Pinpoint the cell where the given text exists, returning its (x, y) midpoint coordinate. 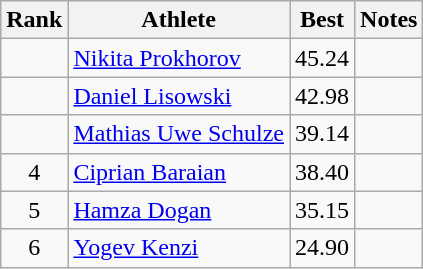
6 (34, 248)
Yogev Kenzi (179, 248)
4 (34, 172)
39.14 (322, 134)
Hamza Dogan (179, 210)
Rank (34, 20)
24.90 (322, 248)
Mathias Uwe Schulze (179, 134)
Nikita Prokhorov (179, 58)
Best (322, 20)
45.24 (322, 58)
Athlete (179, 20)
5 (34, 210)
Daniel Lisowski (179, 96)
Ciprian Baraian (179, 172)
Notes (389, 20)
35.15 (322, 210)
42.98 (322, 96)
38.40 (322, 172)
